Determine the [x, y] coordinate at the center of the cell enclosing the given text.  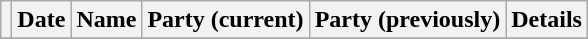
Party (current) [226, 20]
Name [106, 20]
Party (previously) [408, 20]
Details [547, 20]
Date [42, 20]
